For the text-containing cell, return its midpoint in (x, y) coordinate format. 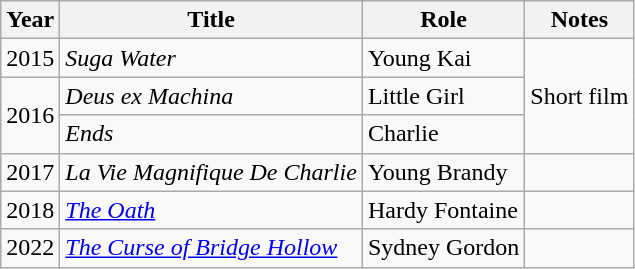
Title (212, 20)
2016 (30, 115)
The Curse of Bridge Hollow (212, 248)
Short film (580, 96)
Year (30, 20)
Deus ex Machina (212, 96)
Notes (580, 20)
Sydney Gordon (443, 248)
2018 (30, 210)
2017 (30, 172)
Young Kai (443, 58)
Little Girl (443, 96)
Young Brandy (443, 172)
Charlie (443, 134)
Ends (212, 134)
The Oath (212, 210)
La Vie Magnifique De Charlie (212, 172)
Suga Water (212, 58)
2015 (30, 58)
Role (443, 20)
Hardy Fontaine (443, 210)
2022 (30, 248)
